Identify which cell holds the provided text, then report its (x, y) central coordinate. 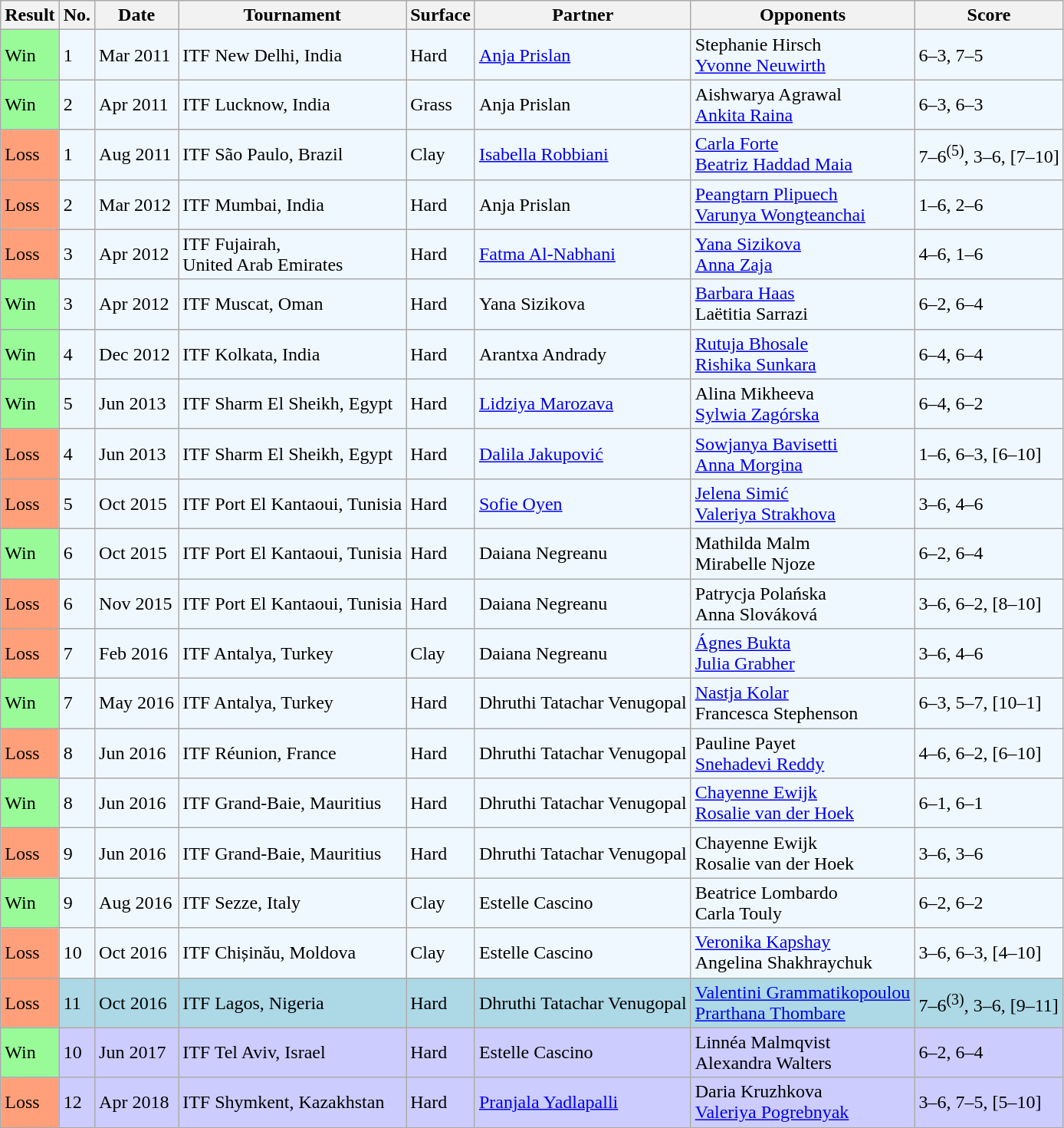
Aug 2011 (136, 155)
6–3, 6–3 (989, 104)
7–6(3), 3–6, [9–11] (989, 1003)
ITF Sezze, Italy (293, 903)
3–6, 6–2, [8–10] (989, 603)
Barbara Haas Laëtitia Sarrazi (803, 304)
Dalila Jakupović (583, 454)
Carla Forte Beatriz Haddad Maia (803, 155)
Yana Sizikova Anna Zaja (803, 255)
6–2, 6–2 (989, 903)
Grass (441, 104)
6–3, 5–7, [10–1] (989, 704)
6–1, 6–1 (989, 804)
Stephanie Hirsch Yvonne Neuwirth (803, 55)
Pranjala Yadlapalli (583, 1103)
Aishwarya Agrawal Ankita Raina (803, 104)
ITF Tel Aviv, Israel (293, 1052)
Aug 2016 (136, 903)
Opponents (803, 15)
Tournament (293, 15)
Linnéa Malmqvist Alexandra Walters (803, 1052)
Sofie Oyen (583, 503)
Apr 2011 (136, 104)
Ágnes Bukta Julia Grabher (803, 653)
Score (989, 15)
ITF Réunion, France (293, 753)
11 (77, 1003)
Jun 2017 (136, 1052)
6–3, 7–5 (989, 55)
Date (136, 15)
Yana Sizikova (583, 304)
Sowjanya Bavisetti Anna Morgina (803, 454)
Apr 2018 (136, 1103)
Veronika Kapshay Angelina Shakhraychuk (803, 952)
Nov 2015 (136, 603)
6–4, 6–2 (989, 403)
Patrycja Polańska Anna Slováková (803, 603)
Rutuja Bhosale Rishika Sunkara (803, 354)
Dec 2012 (136, 354)
1–6, 6–3, [6–10] (989, 454)
Mar 2011 (136, 55)
Fatma Al-Nabhani (583, 255)
Alina Mikheeva Sylwia Zagórska (803, 403)
6–4, 6–4 (989, 354)
Feb 2016 (136, 653)
Beatrice Lombardo Carla Touly (803, 903)
Partner (583, 15)
ITF Kolkata, India (293, 354)
4–6, 6–2, [6–10] (989, 753)
1–6, 2–6 (989, 204)
ITF Muscat, Oman (293, 304)
ITF New Delhi, India (293, 55)
12 (77, 1103)
Pauline Payet Snehadevi Reddy (803, 753)
ITF Mumbai, India (293, 204)
ITF Lagos, Nigeria (293, 1003)
ITF Chișinău, Moldova (293, 952)
Isabella Robbiani (583, 155)
ITF São Paulo, Brazil (293, 155)
Peangtarn Plipuech Varunya Wongteanchai (803, 204)
Daria Kruzhkova Valeriya Pogrebnyak (803, 1103)
Mathilda Malm Mirabelle Njoze (803, 554)
No. (77, 15)
May 2016 (136, 704)
3–6, 3–6 (989, 853)
Surface (441, 15)
Valentini Grammatikopoulou Prarthana Thombare (803, 1003)
Arantxa Andrady (583, 354)
Lidziya Marozava (583, 403)
ITF Shymkent, Kazakhstan (293, 1103)
3–6, 6–3, [4–10] (989, 952)
Nastja Kolar Francesca Stephenson (803, 704)
7–6(5), 3–6, [7–10] (989, 155)
Result (30, 15)
4–6, 1–6 (989, 255)
ITF Fujairah, United Arab Emirates (293, 255)
Mar 2012 (136, 204)
ITF Lucknow, India (293, 104)
Jelena Simić Valeriya Strakhova (803, 503)
3–6, 7–5, [5–10] (989, 1103)
